Locate the cell with the specified text and output its (X, Y) center coordinate. 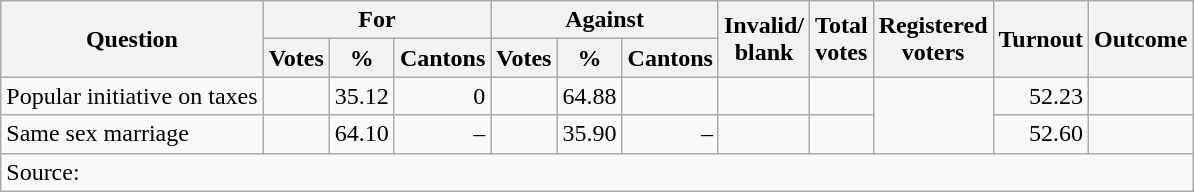
Source: (597, 172)
0 (442, 96)
Registeredvoters (933, 39)
For (377, 20)
Same sex marriage (132, 134)
52.60 (1041, 134)
Popular initiative on taxes (132, 96)
35.90 (590, 134)
Against (605, 20)
35.12 (362, 96)
64.10 (362, 134)
Totalvotes (842, 39)
Invalid/blank (764, 39)
Turnout (1041, 39)
52.23 (1041, 96)
64.88 (590, 96)
Question (132, 39)
Outcome (1141, 39)
